Determine the (X, Y) coordinate at the center of the cell enclosing the given text.  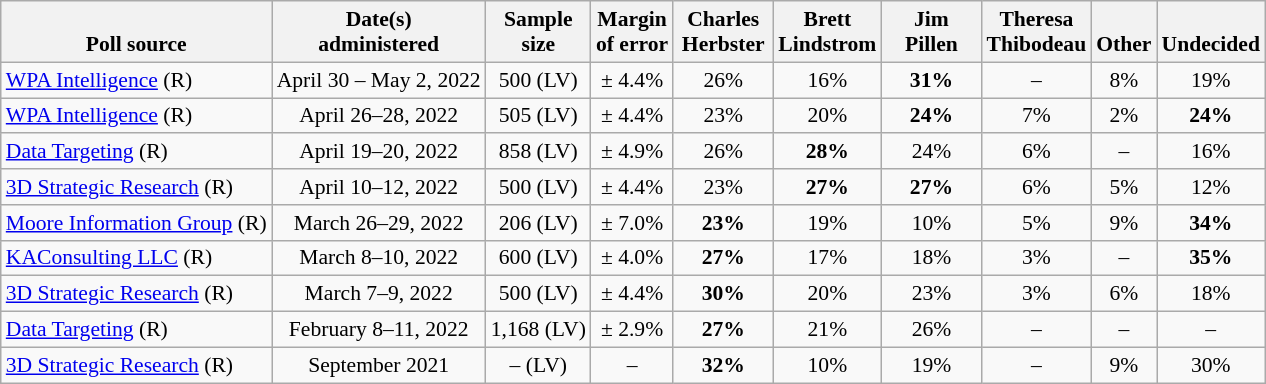
April 30 – May 2, 2022 (379, 80)
± 4.0% (632, 258)
April 26–28, 2022 (379, 116)
± 7.0% (632, 223)
September 2021 (379, 365)
12% (1210, 187)
February 8–11, 2022 (379, 330)
Marginof error (632, 32)
858 (LV) (538, 152)
TheresaThibodeau (1037, 32)
28% (827, 152)
March 8–10, 2022 (379, 258)
KAConsulting LLC (R) (136, 258)
Date(s)administered (379, 32)
April 10–12, 2022 (379, 187)
Poll source (136, 32)
March 7–9, 2022 (379, 294)
2% (1124, 116)
± 2.9% (632, 330)
35% (1210, 258)
32% (723, 365)
17% (827, 258)
7% (1037, 116)
206 (LV) (538, 223)
21% (827, 330)
March 26–29, 2022 (379, 223)
– (LV) (538, 365)
Other (1124, 32)
JimPillen (931, 32)
Moore Information Group (R) (136, 223)
CharlesHerbster (723, 32)
31% (931, 80)
April 19–20, 2022 (379, 152)
8% (1124, 80)
34% (1210, 223)
Samplesize (538, 32)
600 (LV) (538, 258)
± 4.9% (632, 152)
Undecided (1210, 32)
505 (LV) (538, 116)
BrettLindstrom (827, 32)
1,168 (LV) (538, 330)
